Determine the (X, Y) coordinate at the center of the cell enclosing the given text.  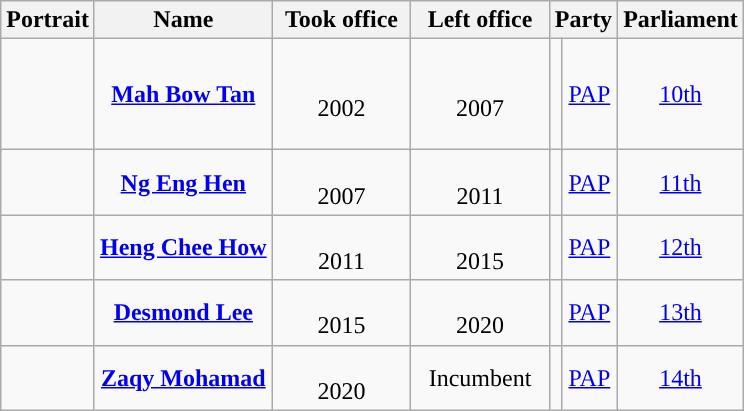
Party (583, 20)
Name (183, 20)
Left office (480, 20)
Took office (342, 20)
12th (681, 248)
Portrait (48, 20)
Zaqy Mohamad (183, 378)
Desmond Lee (183, 312)
Mah Bow Tan (183, 94)
11th (681, 182)
Incumbent (480, 378)
13th (681, 312)
10th (681, 94)
Ng Eng Hen (183, 182)
Parliament (681, 20)
Heng Chee How (183, 248)
14th (681, 378)
2002 (342, 94)
